Detect which cell encompasses the target text, then output its (x, y) center coordinate. 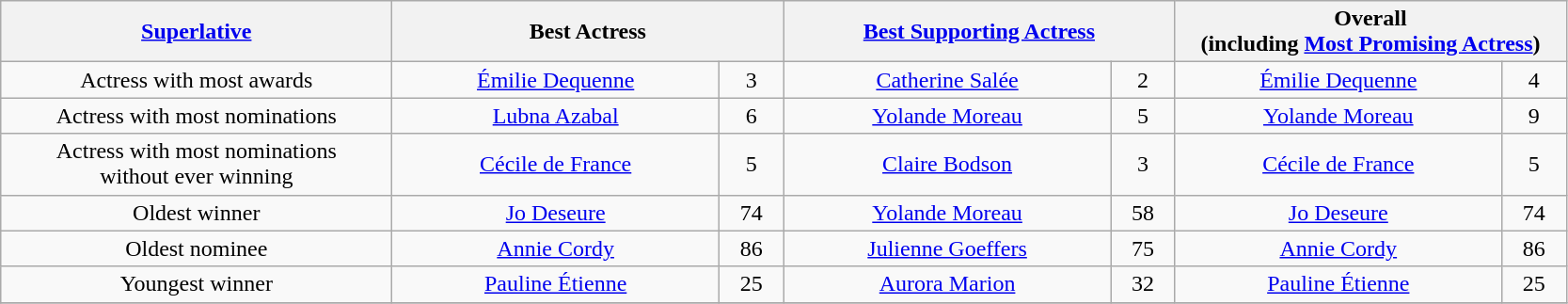
Claire Bodson (947, 164)
Actress with most awards (197, 80)
Best Supporting Actress (979, 32)
Overall(including Most Promising Actress) (1370, 32)
Superlative (197, 32)
Aurora Marion (947, 284)
4 (1534, 80)
Actress with most nominationswithout ever winning (197, 164)
Lubna Azabal (556, 116)
Best Actress (588, 32)
Catherine Salée (947, 80)
6 (752, 116)
Oldest winner (197, 213)
Julienne Goeffers (947, 248)
9 (1534, 116)
32 (1143, 284)
58 (1143, 213)
Youngest winner (197, 284)
2 (1143, 80)
Actress with most nominations (197, 116)
Oldest nominee (197, 248)
75 (1143, 248)
